Extract the (X, Y) coordinate from the center of the cell holding the provided text.  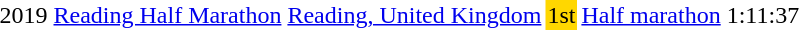
1st (562, 15)
Reading Half Marathon (168, 15)
Half marathon (651, 15)
Reading, United Kingdom (414, 15)
